Output the [X, Y] coordinate of the center of the cell containing the given text.  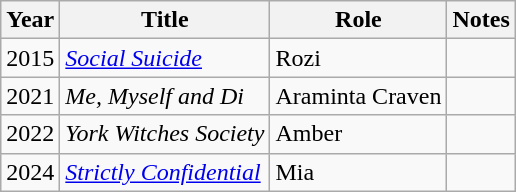
2021 [30, 96]
Amber [358, 134]
Strictly Confidential [165, 172]
Social Suicide [165, 58]
Role [358, 20]
York Witches Society [165, 134]
2022 [30, 134]
Me, Myself and Di [165, 96]
Mia [358, 172]
Notes [481, 20]
Year [30, 20]
2024 [30, 172]
2015 [30, 58]
Araminta Craven [358, 96]
Rozi [358, 58]
Title [165, 20]
